Capture the cell that displays the provided text and extract its [X, Y] central coordinate. 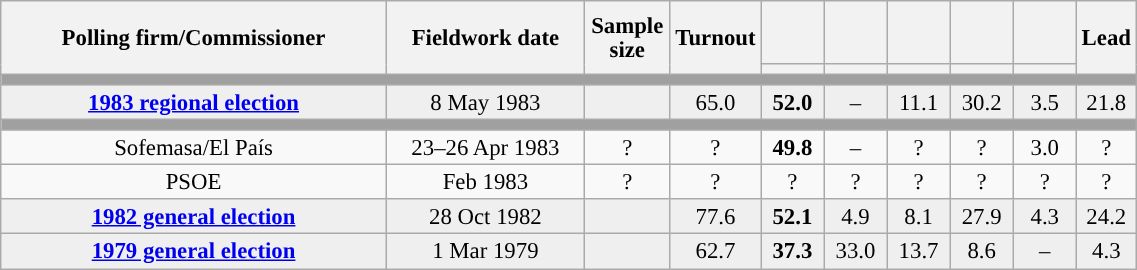
Feb 1983 [485, 182]
28 Oct 1982 [485, 218]
65.0 [716, 102]
8.1 [918, 218]
49.8 [792, 148]
Turnout [716, 38]
Fieldwork date [485, 38]
Sample size [627, 38]
52.0 [792, 102]
Lead [1106, 38]
8.6 [982, 252]
23–26 Apr 1983 [485, 148]
27.9 [982, 218]
33.0 [856, 252]
37.3 [792, 252]
Sofemasa/El País [194, 148]
8 May 1983 [485, 102]
1 Mar 1979 [485, 252]
Polling firm/Commissioner [194, 38]
77.6 [716, 218]
1982 general election [194, 218]
62.7 [716, 252]
4.9 [856, 218]
11.1 [918, 102]
30.2 [982, 102]
3.5 [1044, 102]
52.1 [792, 218]
3.0 [1044, 148]
21.8 [1106, 102]
1983 regional election [194, 102]
13.7 [918, 252]
24.2 [1106, 218]
1979 general election [194, 252]
PSOE [194, 182]
